Identify which cell holds the provided text, then report its (x, y) central coordinate. 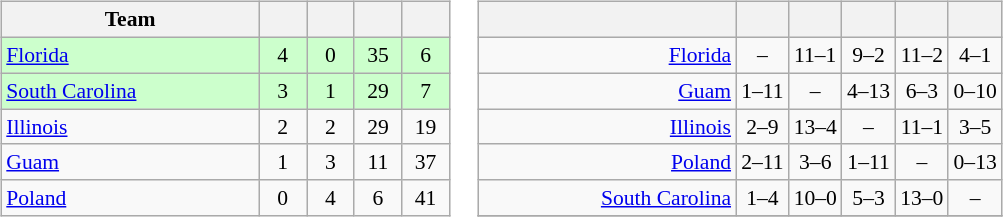
10–0 (816, 198)
3–5 (974, 127)
37 (426, 162)
5–3 (868, 198)
19 (426, 127)
7 (426, 91)
13–4 (816, 127)
0–13 (974, 162)
2–11 (762, 162)
3–6 (816, 162)
13–0 (922, 198)
9–2 (868, 55)
35 (378, 55)
2–9 (762, 127)
41 (426, 198)
6–3 (922, 91)
1–4 (762, 198)
4–1 (974, 55)
11 (378, 162)
4–13 (868, 91)
11–2 (922, 55)
Team (130, 20)
0–10 (974, 91)
